Find where the given text appears and provide that cell's center as [x, y] coordinate. 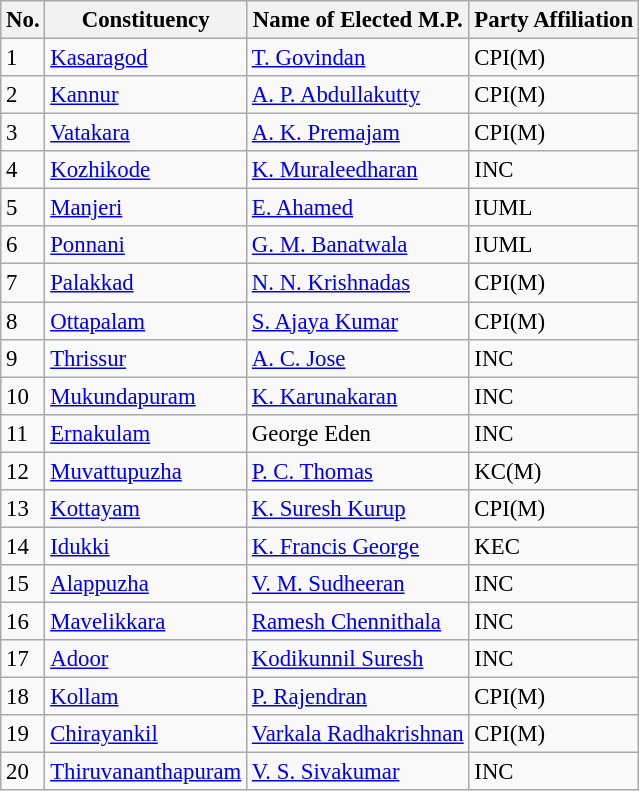
N. N. Krishnadas [358, 283]
12 [23, 471]
Palakkad [146, 283]
Vatakara [146, 133]
Constituency [146, 20]
V. S. Sivakumar [358, 772]
2 [23, 95]
A. K. Premajam [358, 133]
16 [23, 621]
Chirayankil [146, 734]
No. [23, 20]
S. Ajaya Kumar [358, 321]
KC(M) [554, 471]
Kollam [146, 697]
5 [23, 208]
11 [23, 433]
Kasaragod [146, 58]
P. Rajendran [358, 697]
Kozhikode [146, 170]
K. Suresh Kurup [358, 509]
Varkala Radhakrishnan [358, 734]
Kannur [146, 95]
Thiruvananthapuram [146, 772]
Manjeri [146, 208]
KEC [554, 546]
Kottayam [146, 509]
18 [23, 697]
Ramesh Chennithala [358, 621]
K. Muraleedharan [358, 170]
Kodikunnil Suresh [358, 659]
George Eden [358, 433]
Party Affiliation [554, 20]
Alappuzha [146, 584]
17 [23, 659]
Thrissur [146, 358]
9 [23, 358]
K. Karunakaran [358, 396]
6 [23, 245]
15 [23, 584]
20 [23, 772]
3 [23, 133]
13 [23, 509]
P. C. Thomas [358, 471]
Ponnani [146, 245]
E. Ahamed [358, 208]
A. C. Jose [358, 358]
G. M. Banatwala [358, 245]
10 [23, 396]
14 [23, 546]
7 [23, 283]
Ottapalam [146, 321]
8 [23, 321]
4 [23, 170]
Adoor [146, 659]
Name of Elected M.P. [358, 20]
Mukundapuram [146, 396]
K. Francis George [358, 546]
Mavelikkara [146, 621]
Muvattupuzha [146, 471]
1 [23, 58]
T. Govindan [358, 58]
Idukki [146, 546]
Ernakulam [146, 433]
19 [23, 734]
V. M. Sudheeran [358, 584]
A. P. Abdullakutty [358, 95]
